Extract the (X, Y) coordinate from the center of the cell holding the provided text.  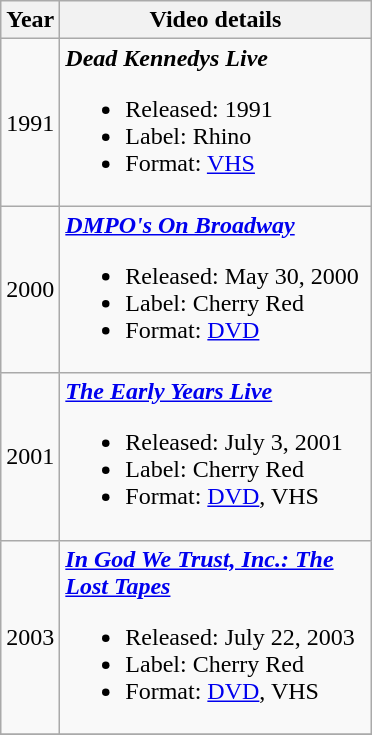
2001 (30, 456)
2003 (30, 637)
2000 (30, 290)
Video details (216, 20)
DMPO's On BroadwayReleased: May 30, 2000Label: Cherry RedFormat: DVD (216, 290)
1991 (30, 122)
Dead Kennedys LiveReleased: 1991Label: RhinoFormat: VHS (216, 122)
Year (30, 20)
In God We Trust, Inc.: The Lost TapesReleased: July 22, 2003Label: Cherry RedFormat: DVD, VHS (216, 637)
The Early Years LiveReleased: July 3, 2001Label: Cherry RedFormat: DVD, VHS (216, 456)
